Pinpoint the cell where the given text exists, returning its [x, y] midpoint coordinate. 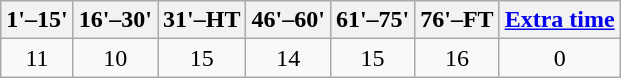
11 [37, 58]
46'–60' [288, 20]
61'–75' [372, 20]
10 [115, 58]
0 [560, 58]
76'–FT [457, 20]
16 [457, 58]
Extra time [560, 20]
1'–15' [37, 20]
14 [288, 58]
16'–30' [115, 20]
31'–HT [202, 20]
